From the cell containing the given text, extract its center point as (X, Y) coordinate. 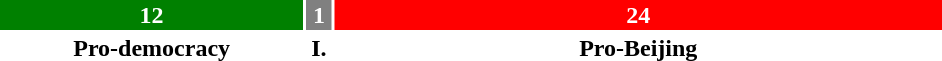
24 (638, 15)
12 (152, 15)
1 (318, 15)
